From the cell containing the given text, extract its center point as [X, Y] coordinate. 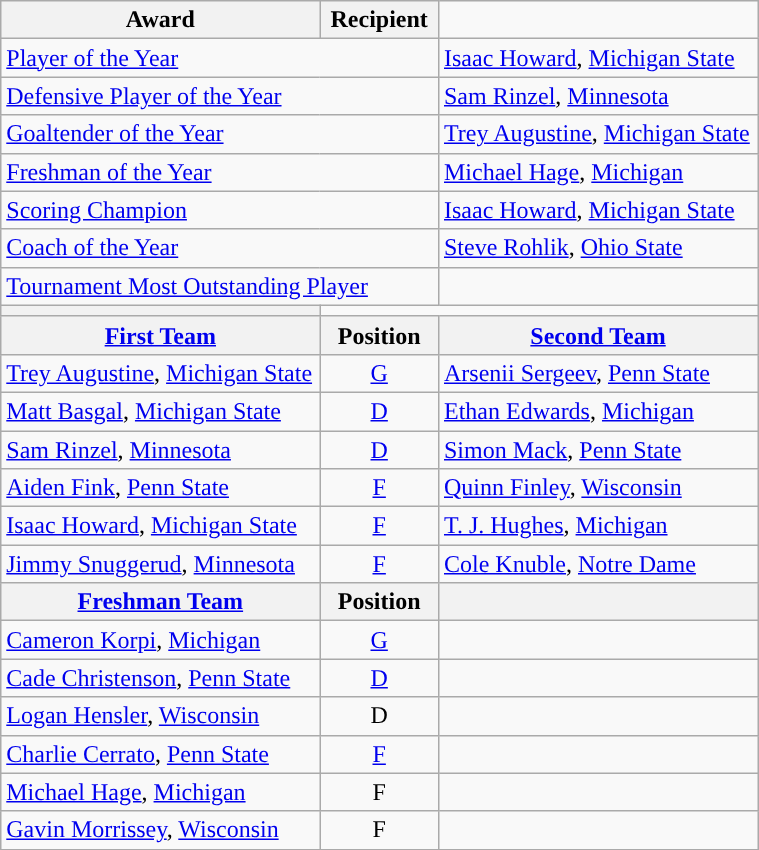
Cade Christenson, Penn State [160, 678]
Player of the Year [220, 58]
Ethan Edwards, Michigan [598, 411]
Cole Knuble, Notre Dame [598, 564]
Gavin Morrissey, Wisconsin [160, 830]
Arsenii Sergeev, Penn State [598, 373]
Defensive Player of the Year [220, 96]
Jimmy Snuggerud, Minnesota [160, 564]
Freshman Team [160, 602]
Freshman of the Year [220, 172]
Cameron Korpi, Michigan [160, 640]
Matt Basgal, Michigan State [160, 411]
Charlie Cerrato, Penn State [160, 754]
Second Team [598, 335]
Aiden Fink, Penn State [160, 488]
Recipient [380, 20]
Award [160, 20]
First Team [160, 335]
Scoring Champion [220, 210]
Goaltender of the Year [220, 134]
Logan Hensler, Wisconsin [160, 716]
Steve Rohlik, Ohio State [598, 248]
Tournament Most Outstanding Player [220, 286]
T. J. Hughes, Michigan [598, 526]
Coach of the Year [220, 248]
Simon Mack, Penn State [598, 449]
Quinn Finley, Wisconsin [598, 488]
